For the text-containing cell, return its midpoint in (x, y) coordinate format. 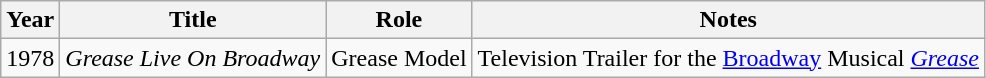
Year (30, 20)
Grease Live On Broadway (193, 58)
Title (193, 20)
Role (399, 20)
1978 (30, 58)
Grease Model (399, 58)
Notes (728, 20)
Television Trailer for the Broadway Musical Grease (728, 58)
